Return the [x, y] coordinate for the center point of the cell that contains the specified text.  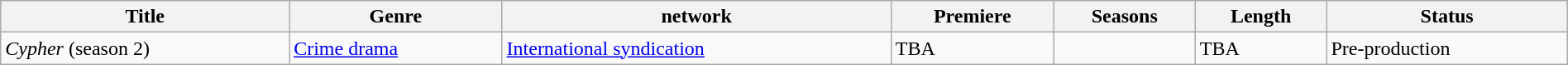
Seasons [1125, 17]
Title [146, 17]
network [696, 17]
Genre [395, 17]
Premiere [973, 17]
Crime drama [395, 48]
International syndication [696, 48]
Status [1447, 17]
Length [1260, 17]
Cypher (season 2) [146, 48]
Pre-production [1447, 48]
